From the cell containing the given text, extract its center point as [X, Y] coordinate. 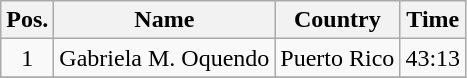
Time [433, 20]
Pos. [28, 20]
Puerto Rico [338, 58]
1 [28, 58]
Name [164, 20]
Country [338, 20]
43:13 [433, 58]
Gabriela M. Oquendo [164, 58]
